For the text-containing cell, return its midpoint in (x, y) coordinate format. 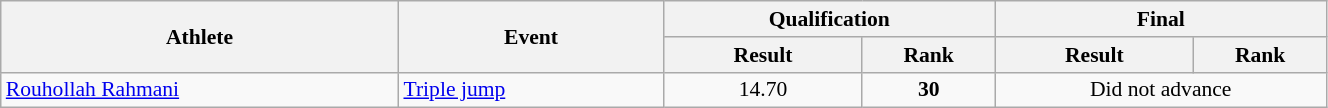
Rouhollah Rahmani (200, 90)
14.70 (764, 90)
Did not advance (1160, 90)
Qualification (830, 19)
Event (530, 36)
Final (1160, 19)
30 (928, 90)
Athlete (200, 36)
Triple jump (530, 90)
